Determine the (X, Y) coordinate at the center of the cell enclosing the given text.  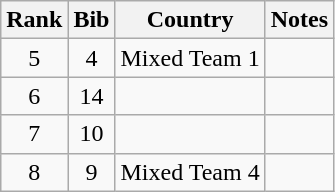
Bib (92, 20)
5 (34, 58)
14 (92, 96)
Country (190, 20)
Mixed Team 4 (190, 172)
9 (92, 172)
7 (34, 134)
6 (34, 96)
Notes (299, 20)
Mixed Team 1 (190, 58)
10 (92, 134)
8 (34, 172)
4 (92, 58)
Rank (34, 20)
